Return the [X, Y] coordinate for the center point of the cell that contains the specified text.  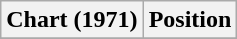
Chart (1971) [72, 20]
Position [190, 20]
